Capture the cell that displays the provided text and extract its [x, y] central coordinate. 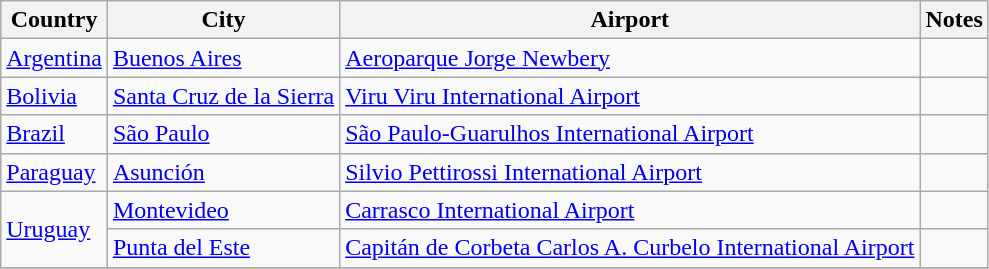
Viru Viru International Airport [630, 96]
Punta del Este [223, 248]
Buenos Aires [223, 58]
Argentina [54, 58]
Airport [630, 20]
Uruguay [54, 229]
Montevideo [223, 210]
Carrasco International Airport [630, 210]
Brazil [54, 134]
São Paulo-Guarulhos International Airport [630, 134]
City [223, 20]
Silvio Pettirossi International Airport [630, 172]
São Paulo [223, 134]
Bolivia [54, 96]
Country [54, 20]
Capitán de Corbeta Carlos A. Curbelo International Airport [630, 248]
Asunción [223, 172]
Paraguay [54, 172]
Santa Cruz de la Sierra [223, 96]
Notes [954, 20]
Aeroparque Jorge Newbery [630, 58]
